Return the [X, Y] coordinate for the center point of the cell that contains the specified text.  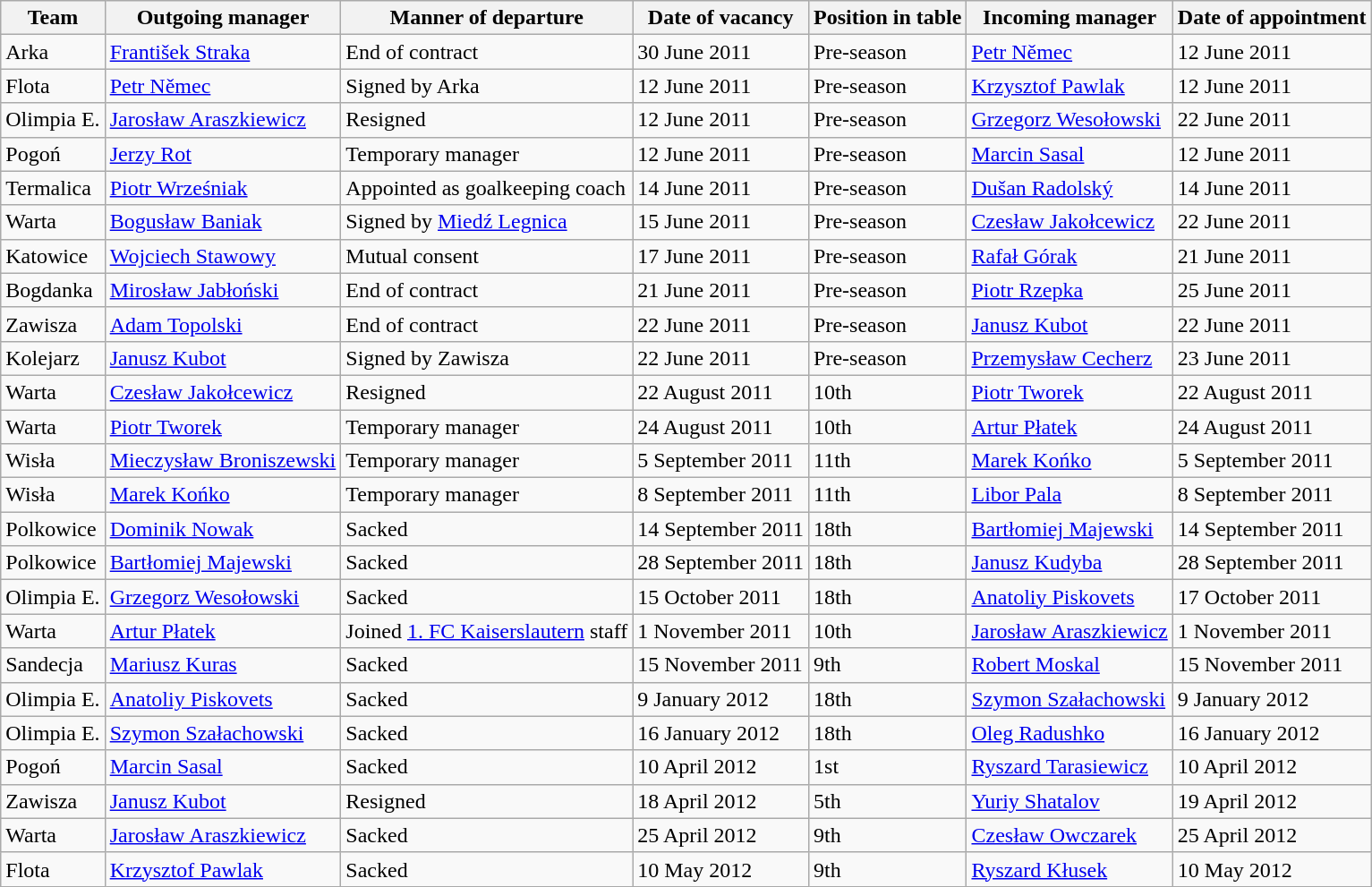
Wojciech Stawowy [223, 256]
Mieczysław Broniszewski [223, 461]
Arka [53, 52]
Przemysław Cecherz [1069, 358]
5th [888, 801]
15 June 2011 [721, 222]
Adam Topolski [223, 324]
Jerzy Rot [223, 154]
Joined 1. FC Kaiserslautern staff [487, 631]
Date of appointment [1272, 18]
25 June 2011 [1272, 290]
Piotr Rzepka [1069, 290]
Position in table [888, 18]
Mirosław Jabłoński [223, 290]
Team [53, 18]
Appointed as goalkeeping coach [487, 188]
Ryszard Tarasiewicz [1069, 767]
Date of vacancy [721, 18]
Mutual consent [487, 256]
Manner of departure [487, 18]
Katowice [53, 256]
17 June 2011 [721, 256]
Kolejarz [53, 358]
Signed by Arka [487, 86]
Dušan Radolský [1069, 188]
Rafał Górak [1069, 256]
Janusz Kudyba [1069, 563]
Libor Pala [1069, 495]
Sandecja [53, 665]
Incoming manager [1069, 18]
1st [888, 767]
Mariusz Kuras [223, 665]
Signed by Miedź Legnica [487, 222]
Yuriy Shatalov [1069, 801]
Dominik Nowak [223, 529]
Outgoing manager [223, 18]
19 April 2012 [1272, 801]
Signed by Zawisza [487, 358]
Bogusław Baniak [223, 222]
Bogdanka [53, 290]
18 April 2012 [721, 801]
Oleg Radushko [1069, 733]
Piotr Wrześniak [223, 188]
30 June 2011 [721, 52]
Robert Moskal [1069, 665]
František Straka [223, 52]
23 June 2011 [1272, 358]
17 October 2011 [1272, 597]
Ryszard Kłusek [1069, 869]
Termalica [53, 188]
15 October 2011 [721, 597]
Czesław Owczarek [1069, 835]
